Pinpoint the cell where the given text exists, returning its (x, y) midpoint coordinate. 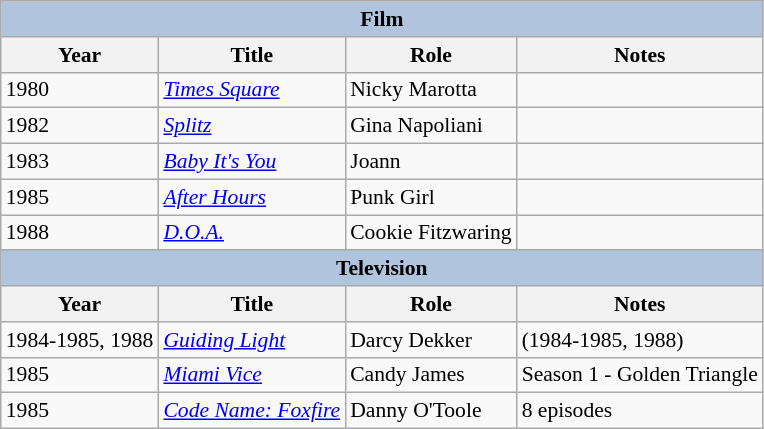
1980 (80, 90)
1982 (80, 126)
(1984-1985, 1988) (640, 340)
Television (382, 269)
Danny O'Toole (430, 411)
Baby It's You (252, 162)
Miami Vice (252, 375)
D.O.A. (252, 233)
8 episodes (640, 411)
Splitz (252, 126)
1984-1985, 1988 (80, 340)
Darcy Dekker (430, 340)
Season 1 - Golden Triangle (640, 375)
After Hours (252, 197)
Joann (430, 162)
1988 (80, 233)
Code Name: Foxfire (252, 411)
Punk Girl (430, 197)
Film (382, 19)
Cookie Fitzwaring (430, 233)
Guiding Light (252, 340)
1983 (80, 162)
Gina Napoliani (430, 126)
Nicky Marotta (430, 90)
Times Square (252, 90)
Candy James (430, 375)
